Extract the (X, Y) coordinate from the center of the cell holding the provided text.  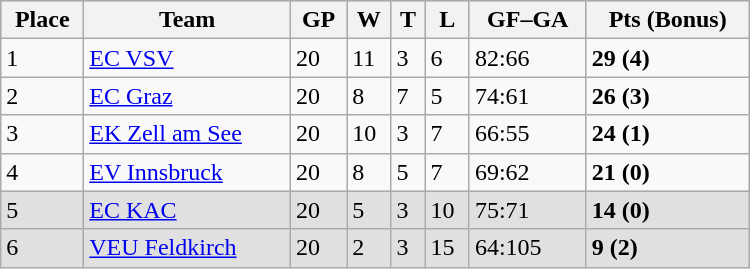
9 (2) (668, 248)
24 (1) (668, 134)
EC Graz (188, 96)
29 (4) (668, 58)
64:105 (528, 248)
14 (0) (668, 210)
EV Innsbruck (188, 172)
69:62 (528, 172)
EK Zell am See (188, 134)
26 (3) (668, 96)
1 (42, 58)
EC KAC (188, 210)
EC VSV (188, 58)
Pts (Bonus) (668, 20)
4 (42, 172)
74:61 (528, 96)
21 (0) (668, 172)
GP (319, 20)
11 (369, 58)
66:55 (528, 134)
VEU Feldkirch (188, 248)
W (369, 20)
82:66 (528, 58)
15 (447, 248)
T (408, 20)
75:71 (528, 210)
L (447, 20)
Place (42, 20)
GF–GA (528, 20)
Team (188, 20)
